Return (X, Y) of the center of cell containing provided text 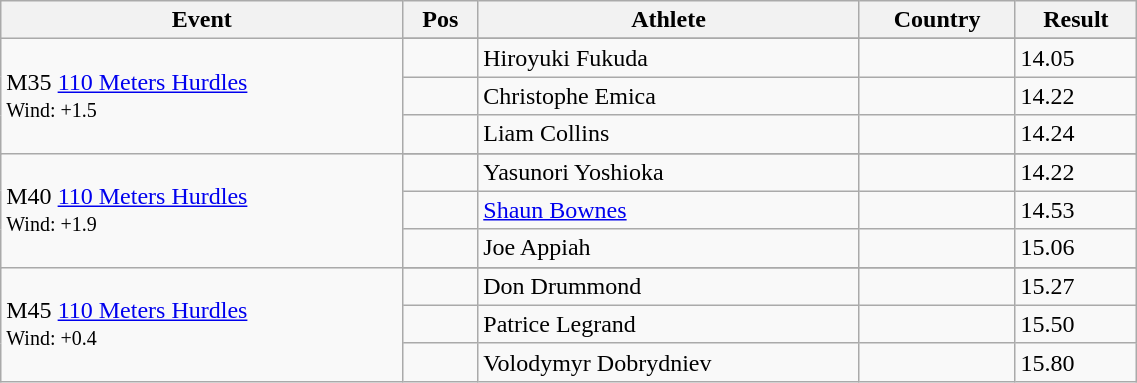
14.24 (1076, 134)
Don Drummond (668, 286)
Joe Appiah (668, 248)
Christophe Emica (668, 96)
14.53 (1076, 210)
15.27 (1076, 286)
M35 110 Meters HurdlesWind: +1.5 (202, 96)
Hiroyuki Fukuda (668, 58)
Volodymyr Dobrydniev (668, 362)
Country (937, 20)
15.06 (1076, 248)
M40 110 Meters HurdlesWind: +1.9 (202, 210)
Event (202, 20)
M45 110 Meters HurdlesWind: +0.4 (202, 324)
14.05 (1076, 58)
15.80 (1076, 362)
Pos (440, 20)
Liam Collins (668, 134)
Shaun Bownes (668, 210)
Yasunori Yoshioka (668, 172)
Result (1076, 20)
Patrice Legrand (668, 324)
Athlete (668, 20)
15.50 (1076, 324)
